Search for the cell housing the specified text and yield its [x, y] center coordinate. 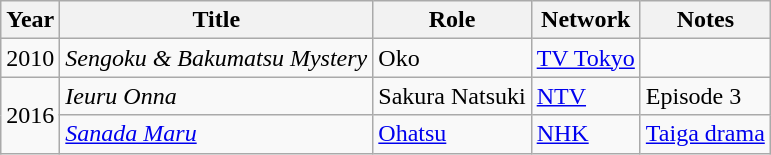
Sakura Natsuki [452, 96]
Taiga drama [705, 134]
Notes [705, 20]
NTV [586, 96]
Ohatsu [452, 134]
Role [452, 20]
Oko [452, 58]
Sengoku & Bakumatsu Mystery [216, 58]
Episode 3 [705, 96]
2016 [30, 115]
Title [216, 20]
Sanada Maru [216, 134]
Network [586, 20]
Year [30, 20]
TV Tokyo [586, 58]
Ieuru Onna [216, 96]
2010 [30, 58]
NHK [586, 134]
